Pinpoint the cell where the given text exists, returning its (X, Y) midpoint coordinate. 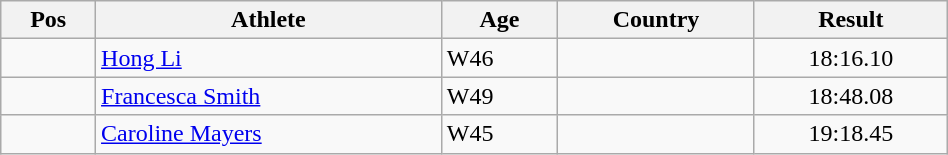
18:16.10 (850, 58)
19:18.45 (850, 134)
W46 (499, 58)
Francesca Smith (269, 96)
W49 (499, 96)
Result (850, 20)
18:48.08 (850, 96)
W45 (499, 134)
Pos (48, 20)
Athlete (269, 20)
Hong Li (269, 58)
Age (499, 20)
Caroline Mayers (269, 134)
Country (656, 20)
